Identify which cell holds the provided text, then report its [x, y] central coordinate. 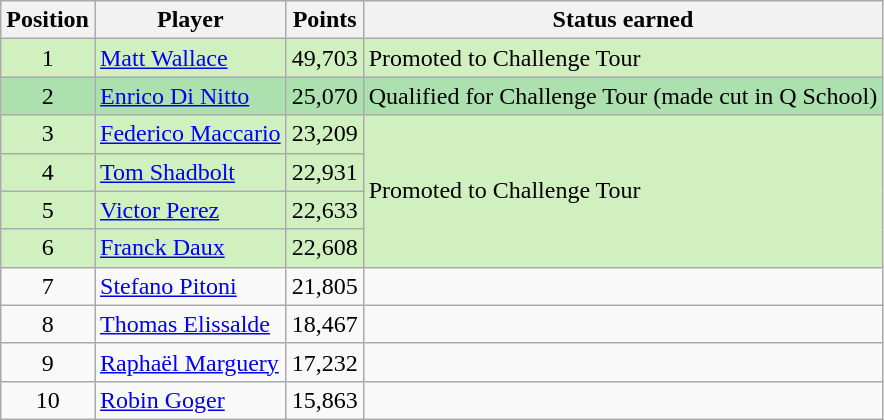
15,863 [324, 400]
10 [48, 400]
22,608 [324, 248]
6 [48, 248]
Matt Wallace [190, 58]
Player [190, 20]
Victor Perez [190, 210]
18,467 [324, 324]
21,805 [324, 286]
7 [48, 286]
2 [48, 96]
Franck Daux [190, 248]
Robin Goger [190, 400]
9 [48, 362]
22,633 [324, 210]
Qualified for Challenge Tour (made cut in Q School) [622, 96]
Federico Maccario [190, 134]
4 [48, 172]
Tom Shadbolt [190, 172]
8 [48, 324]
Raphaël Marguery [190, 362]
49,703 [324, 58]
Thomas Elissalde [190, 324]
22,931 [324, 172]
Points [324, 20]
Enrico Di Nitto [190, 96]
Position [48, 20]
3 [48, 134]
Status earned [622, 20]
Stefano Pitoni [190, 286]
23,209 [324, 134]
17,232 [324, 362]
5 [48, 210]
25,070 [324, 96]
1 [48, 58]
